Locate the cell with the specified text and output its [X, Y] center coordinate. 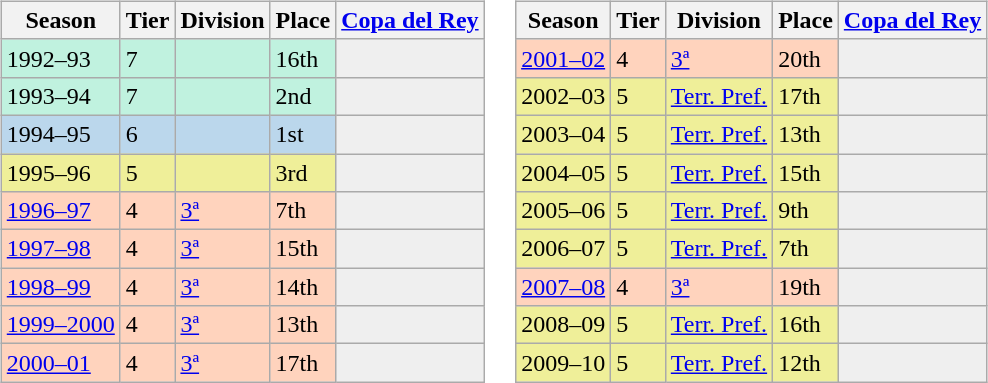
6 [148, 134]
1995–96 [60, 173]
2007–08 [564, 287]
2003–04 [564, 134]
9th [806, 211]
1993–94 [60, 96]
3rd [303, 173]
12th [806, 363]
2009–10 [564, 363]
2002–03 [564, 96]
1st [303, 134]
1992–93 [60, 58]
20th [806, 58]
1999–2000 [60, 325]
1996–97 [60, 211]
2001–02 [564, 58]
19th [806, 287]
1998–99 [60, 287]
2008–09 [564, 325]
14th [303, 287]
1994–95 [60, 134]
2005–06 [564, 211]
1997–98 [60, 249]
2nd [303, 96]
2004–05 [564, 173]
2006–07 [564, 249]
2000–01 [60, 363]
